Provide the [X, Y] coordinate of the cell's center where the given text is located.  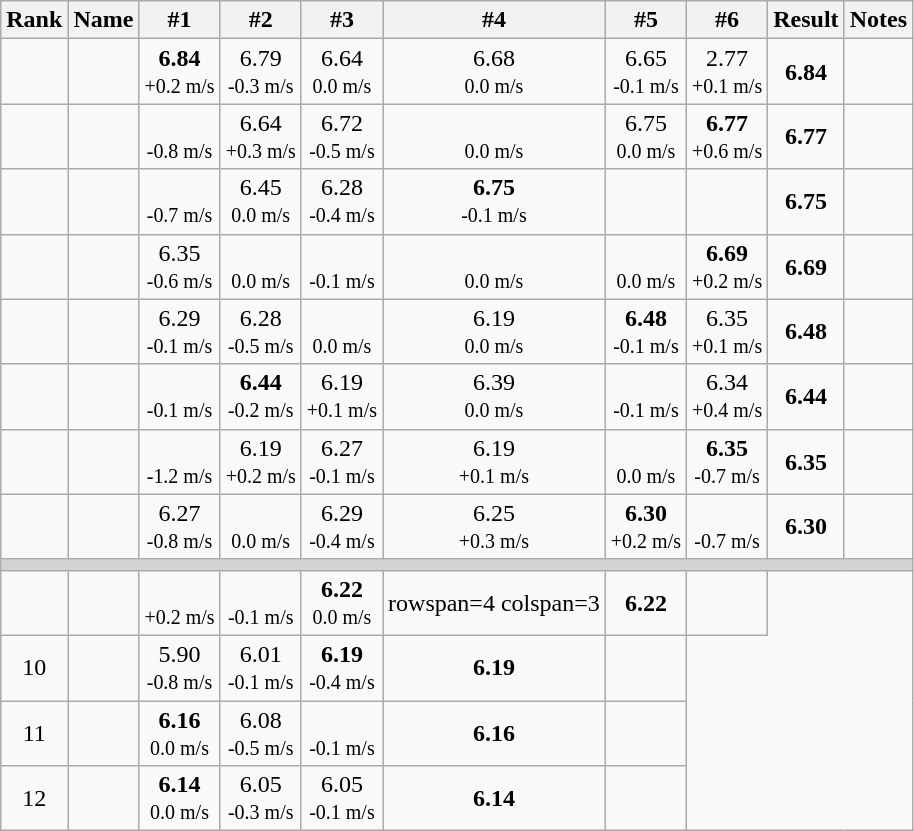
6.14 [494, 798]
6.140.0 m/s [180, 798]
6.35 [806, 462]
+0.2 m/s [180, 602]
6.27-0.1 m/s [342, 462]
6.19 [494, 668]
6.750.0 m/s [646, 136]
6.69 [806, 266]
6.48-0.1 m/s [646, 332]
6.450.0 m/s [260, 202]
-1.2 m/s [180, 462]
6.08-0.5 m/s [260, 732]
6.390.0 m/s [494, 396]
6.69+0.2 m/s [728, 266]
6.84 [806, 72]
6.75 [806, 202]
#2 [260, 20]
6.19-0.4 m/s [342, 668]
6.30 [806, 526]
6.28-0.4 m/s [342, 202]
6.65-0.1 m/s [646, 72]
6.48 [806, 332]
6.220.0 m/s [342, 602]
6.01-0.1 m/s [260, 668]
6.35-0.6 m/s [180, 266]
#4 [494, 20]
6.27-0.8 m/s [180, 526]
6.72-0.5 m/s [342, 136]
Rank [34, 20]
11 [34, 732]
10 [34, 668]
6.64+0.3 m/s [260, 136]
Notes [878, 20]
#3 [342, 20]
5.90-0.8 m/s [180, 668]
6.05-0.1 m/s [342, 798]
6.160.0 m/s [180, 732]
6.75-0.1 m/s [494, 202]
6.77 [806, 136]
6.28-0.5 m/s [260, 332]
6.77+0.6 m/s [728, 136]
6.30+0.2 m/s [646, 526]
6.16 [494, 732]
6.680.0 m/s [494, 72]
6.29-0.4 m/s [342, 526]
rowspan=4 colspan=3 [494, 602]
6.19+0.2 m/s [260, 462]
12 [34, 798]
6.190.0 m/s [494, 332]
6.35-0.7 m/s [728, 462]
-0.8 m/s [180, 136]
6.640.0 m/s [342, 72]
#5 [646, 20]
Result [806, 20]
6.44 [806, 396]
6.22 [646, 602]
2.77+0.1 m/s [728, 72]
6.29-0.1 m/s [180, 332]
#1 [180, 20]
6.05-0.3 m/s [260, 798]
6.34+0.4 m/s [728, 396]
6.25+0.3 m/s [494, 526]
6.79-0.3 m/s [260, 72]
#6 [728, 20]
Name [104, 20]
6.44-0.2 m/s [260, 396]
6.35+0.1 m/s [728, 332]
6.84+0.2 m/s [180, 72]
